Return the (x, y) coordinate for the center point of the cell that contains the specified text.  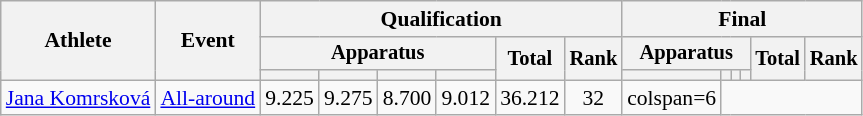
Event (208, 40)
Qualification (441, 19)
All-around (208, 98)
8.700 (408, 98)
9.012 (466, 98)
32 (594, 98)
Athlete (78, 40)
colspan=6 (672, 98)
Final (742, 19)
Jana Komrsková (78, 98)
9.275 (348, 98)
9.225 (290, 98)
36.212 (530, 98)
